Find where the given text appears and provide that cell's center as (X, Y) coordinate. 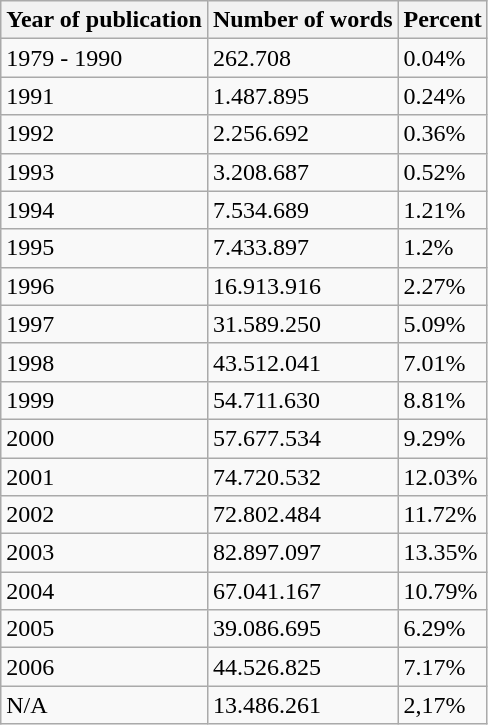
3.208.687 (302, 172)
Year of publication (104, 20)
2001 (104, 477)
N/A (104, 705)
43.512.041 (302, 362)
1991 (104, 96)
Percent (442, 20)
13.35% (442, 553)
9.29% (442, 438)
0.04% (442, 58)
2004 (104, 591)
7.534.689 (302, 210)
1999 (104, 400)
0.36% (442, 134)
Number of words (302, 20)
1.21% (442, 210)
8.81% (442, 400)
74.720.532 (302, 477)
0.52% (442, 172)
1995 (104, 248)
39.086.695 (302, 629)
0.24% (442, 96)
2000 (104, 438)
2.256.692 (302, 134)
44.526.825 (302, 667)
2.27% (442, 286)
1.487.895 (302, 96)
82.897.097 (302, 553)
12.03% (442, 477)
1997 (104, 324)
2,17% (442, 705)
2003 (104, 553)
1993 (104, 172)
1992 (104, 134)
7.01% (442, 362)
2002 (104, 515)
5.09% (442, 324)
13.486.261 (302, 705)
31.589.250 (302, 324)
7.17% (442, 667)
67.041.167 (302, 591)
2005 (104, 629)
72.802.484 (302, 515)
7.433.897 (302, 248)
1979 - 1990 (104, 58)
1.2% (442, 248)
262.708 (302, 58)
11.72% (442, 515)
1998 (104, 362)
54.711.630 (302, 400)
1996 (104, 286)
10.79% (442, 591)
6.29% (442, 629)
1994 (104, 210)
57.677.534 (302, 438)
16.913.916 (302, 286)
2006 (104, 667)
